Determine the (x, y) coordinate at the center of the cell enclosing the given text.  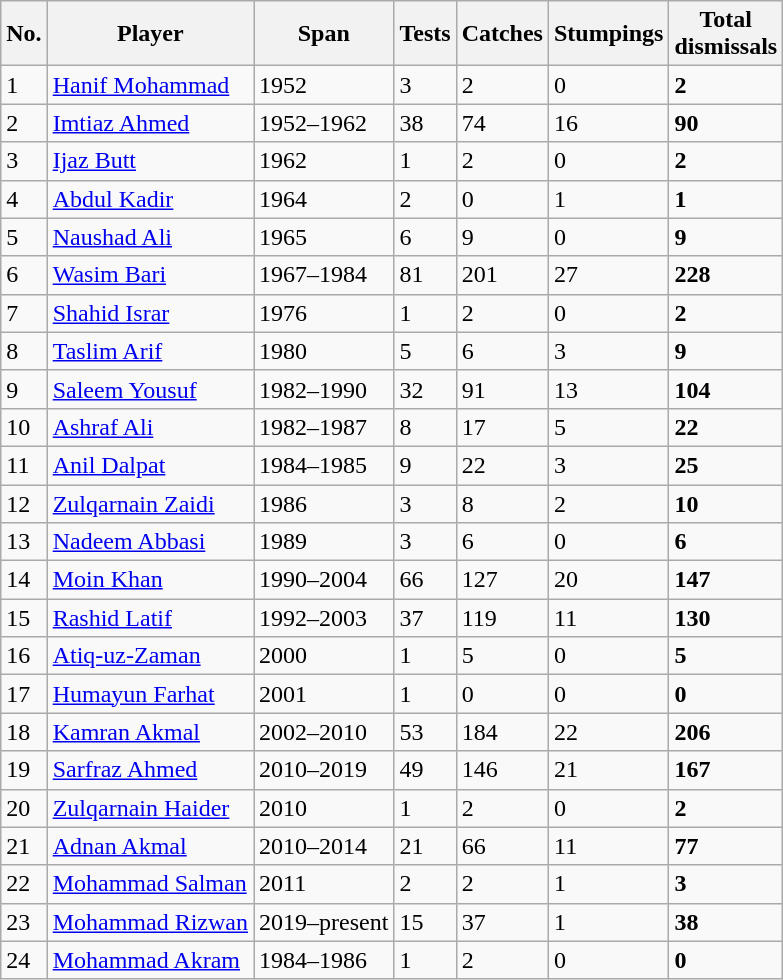
Mohammad Akram (150, 960)
Taslim Arif (150, 351)
Totaldismissals (726, 34)
77 (726, 846)
2010 (324, 808)
Wasim Bari (150, 275)
7 (24, 313)
1984–1986 (324, 960)
Saleem Yousuf (150, 389)
27 (608, 275)
Ijaz Butt (150, 161)
1967–1984 (324, 275)
1986 (324, 503)
Zulqarnain Zaidi (150, 503)
Mohammad Rizwan (150, 922)
24 (24, 960)
119 (502, 618)
130 (726, 618)
1980 (324, 351)
1984–1985 (324, 465)
1982–1987 (324, 427)
Sarfraz Ahmed (150, 770)
2010–2019 (324, 770)
2010–2014 (324, 846)
Imtiaz Ahmed (150, 123)
14 (24, 580)
Shahid Israr (150, 313)
Hanif Mohammad (150, 85)
Mohammad Salman (150, 884)
1962 (324, 161)
74 (502, 123)
Atiq-uz-Zaman (150, 656)
201 (502, 275)
23 (24, 922)
184 (502, 732)
4 (24, 199)
Nadeem Abbasi (150, 542)
127 (502, 580)
81 (425, 275)
No. (24, 34)
1992–2003 (324, 618)
Zulqarnain Haider (150, 808)
1989 (324, 542)
1952–1962 (324, 123)
18 (24, 732)
Tests (425, 34)
53 (425, 732)
1952 (324, 85)
2019–present (324, 922)
Moin Khan (150, 580)
12 (24, 503)
Stumpings (608, 34)
2011 (324, 884)
Humayun Farhat (150, 694)
Kamran Akmal (150, 732)
228 (726, 275)
147 (726, 580)
1964 (324, 199)
Catches (502, 34)
2001 (324, 694)
32 (425, 389)
1976 (324, 313)
Player (150, 34)
1990–2004 (324, 580)
90 (726, 123)
Rashid Latif (150, 618)
2000 (324, 656)
2002–2010 (324, 732)
Abdul Kadir (150, 199)
25 (726, 465)
167 (726, 770)
Ashraf Ali (150, 427)
Naushad Ali (150, 237)
91 (502, 389)
49 (425, 770)
Anil Dalpat (150, 465)
206 (726, 732)
1965 (324, 237)
146 (502, 770)
1982–1990 (324, 389)
Span (324, 34)
Adnan Akmal (150, 846)
104 (726, 389)
19 (24, 770)
